Determine the [x, y] coordinate at the center of the cell enclosing the given text.  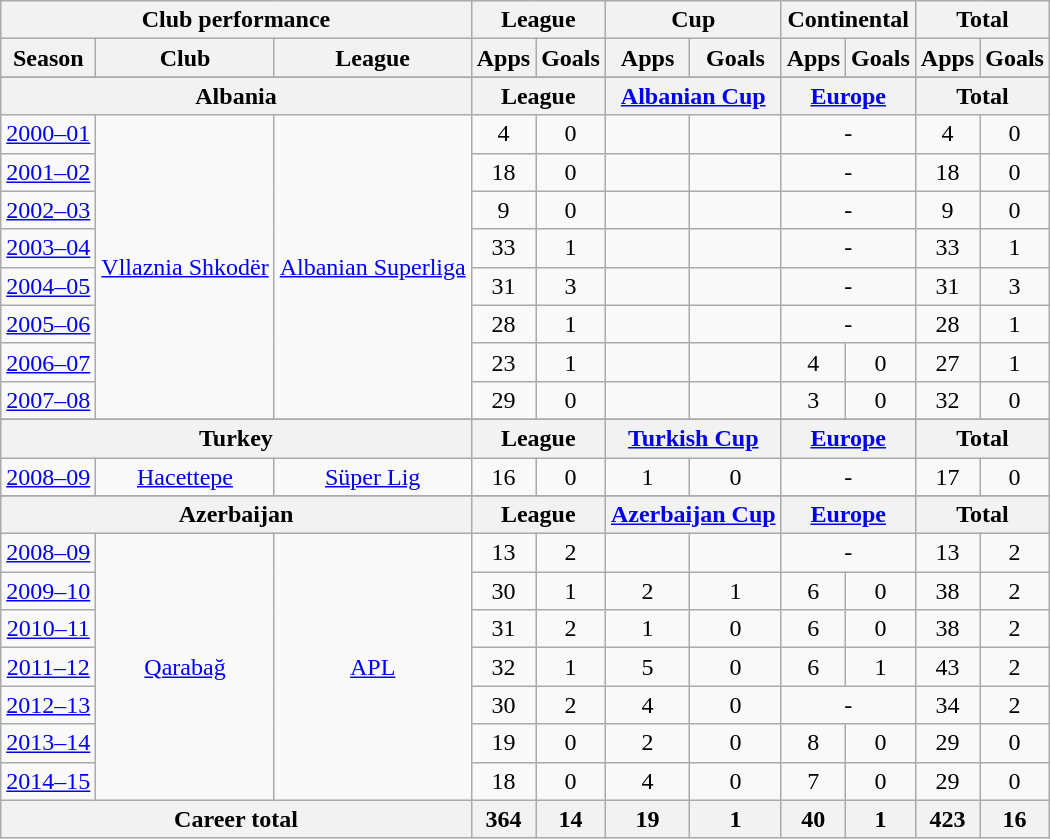
364 [503, 819]
2009–10 [48, 591]
43 [947, 667]
Qarabağ [185, 667]
27 [947, 362]
Vllaznia Shkodër [185, 267]
Turkey [236, 438]
Club performance [236, 20]
Cup [693, 20]
Azerbaijan [236, 515]
2011–12 [48, 667]
2004–05 [48, 286]
2007–08 [48, 400]
2006–07 [48, 362]
2003–04 [48, 248]
Süper Lig [372, 477]
Club [185, 58]
34 [947, 705]
Turkish Cup [693, 438]
14 [571, 819]
423 [947, 819]
APL [372, 667]
17 [947, 477]
2014–15 [48, 781]
2000–01 [48, 134]
40 [813, 819]
23 [503, 362]
2001–02 [48, 172]
Azerbaijan Cup [693, 515]
5 [647, 667]
Continental [848, 20]
Albania [236, 96]
2012–13 [48, 705]
Hacettepe [185, 477]
2005–06 [48, 324]
Albanian Superliga [372, 267]
Season [48, 58]
2002–03 [48, 210]
7 [813, 781]
Career total [236, 819]
Albanian Cup [693, 96]
2010–11 [48, 629]
8 [813, 743]
2013–14 [48, 743]
